Output the (X, Y) coordinate of the center of the cell containing the given text.  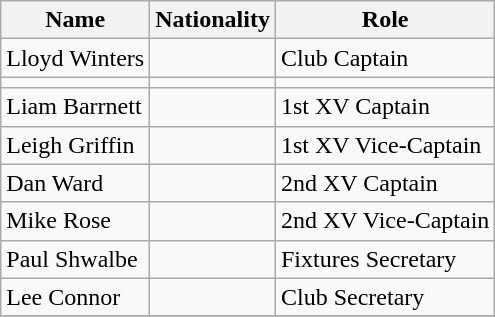
Lloyd Winters (76, 58)
Fixtures Secretary (384, 259)
Lee Connor (76, 297)
Club Captain (384, 58)
Leigh Griffin (76, 145)
Club Secretary (384, 297)
Liam Barrnett (76, 107)
Paul Shwalbe (76, 259)
2nd XV Captain (384, 183)
Nationality (213, 20)
Mike Rose (76, 221)
Name (76, 20)
Role (384, 20)
1st XV Vice-Captain (384, 145)
2nd XV Vice-Captain (384, 221)
1st XV Captain (384, 107)
Dan Ward (76, 183)
